Return the (x, y) coordinate for the center point of the cell that contains the specified text.  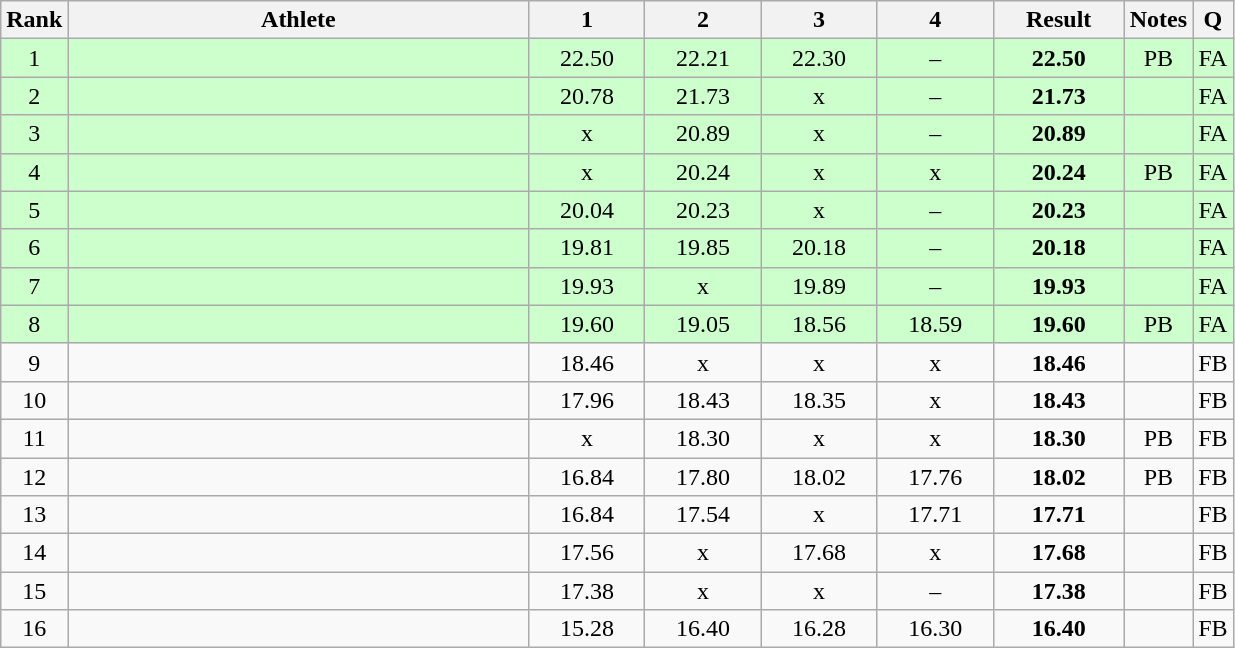
15 (34, 591)
19.89 (819, 286)
20.78 (587, 96)
17.54 (703, 515)
Athlete (298, 20)
18.59 (935, 324)
22.21 (703, 58)
19.85 (703, 248)
20.04 (587, 210)
16.30 (935, 629)
17.56 (587, 553)
9 (34, 362)
Q (1213, 20)
18.35 (819, 400)
6 (34, 248)
Notes (1158, 20)
8 (34, 324)
13 (34, 515)
16.28 (819, 629)
Rank (34, 20)
15.28 (587, 629)
10 (34, 400)
22.30 (819, 58)
Result (1058, 20)
18.56 (819, 324)
5 (34, 210)
11 (34, 438)
17.96 (587, 400)
17.76 (935, 477)
7 (34, 286)
12 (34, 477)
16 (34, 629)
19.81 (587, 248)
14 (34, 553)
17.80 (703, 477)
19.05 (703, 324)
